Identify which cell holds the provided text, then report its (X, Y) central coordinate. 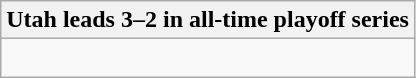
Utah leads 3–2 in all-time playoff series (208, 20)
